From the cell containing the given text, extract its center point as [x, y] coordinate. 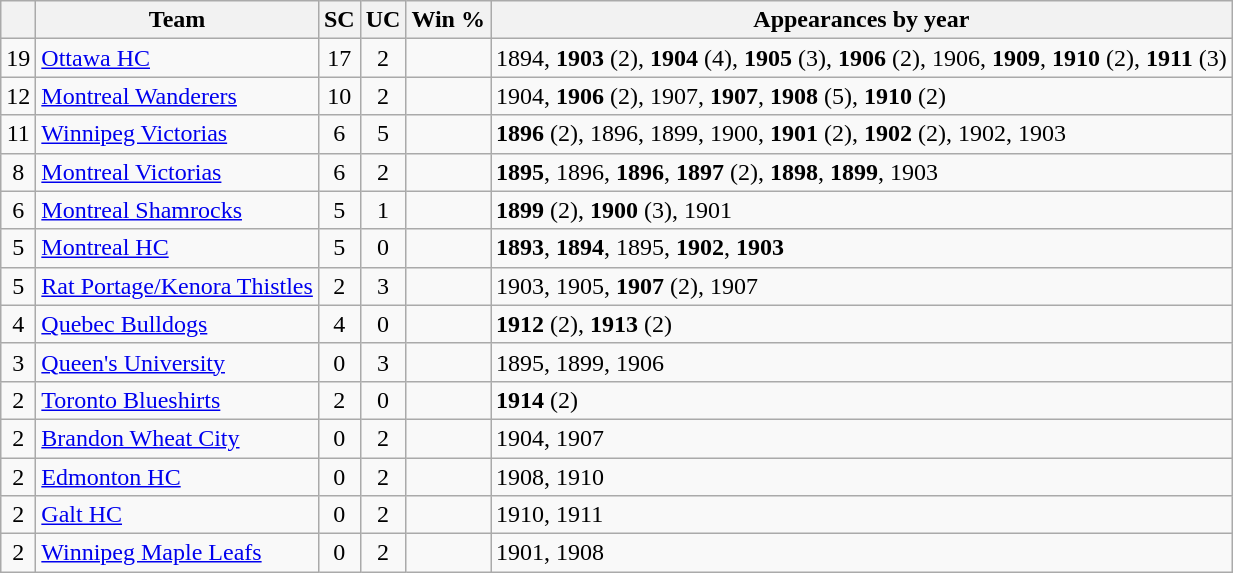
1904, 1906 (2), 1907, 1907, 1908 (5), 1910 (2) [861, 96]
Rat Portage/Kenora Thistles [178, 286]
8 [18, 172]
1899 (2), 1900 (3), 1901 [861, 210]
10 [339, 96]
SC [339, 20]
Toronto Blueshirts [178, 400]
Queen's University [178, 362]
17 [339, 58]
UC [383, 20]
1893, 1894, 1895, 1902, 1903 [861, 248]
1903, 1905, 1907 (2), 1907 [861, 286]
11 [18, 134]
Winnipeg Maple Leafs [178, 553]
1894, 1903 (2), 1904 (4), 1905 (3), 1906 (2), 1906, 1909, 1910 (2), 1911 (3) [861, 58]
1910, 1911 [861, 515]
Quebec Bulldogs [178, 324]
Montreal Wanderers [178, 96]
Ottawa HC [178, 58]
19 [18, 58]
Win % [448, 20]
Montreal Victorias [178, 172]
Brandon Wheat City [178, 438]
Appearances by year [861, 20]
1895, 1899, 1906 [861, 362]
1904, 1907 [861, 438]
Montreal HC [178, 248]
Team [178, 20]
Edmonton HC [178, 477]
1912 (2), 1913 (2) [861, 324]
Winnipeg Victorias [178, 134]
1901, 1908 [861, 553]
1908, 1910 [861, 477]
Montreal Shamrocks [178, 210]
1914 (2) [861, 400]
Galt HC [178, 515]
1896 (2), 1896, 1899, 1900, 1901 (2), 1902 (2), 1902, 1903 [861, 134]
12 [18, 96]
1 [383, 210]
1895, 1896, 1896, 1897 (2), 1898, 1899, 1903 [861, 172]
